Return [X, Y] of the center of cell containing provided text 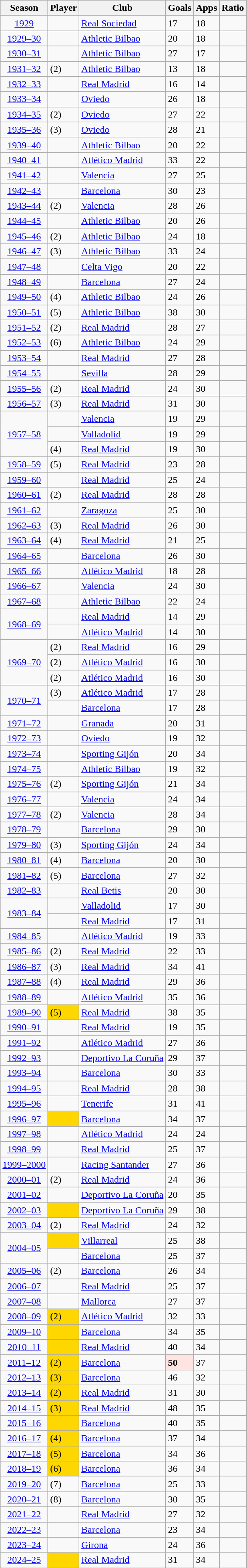
1976–77 [24, 799]
1929–30 [24, 38]
1972–73 [24, 738]
50 [180, 1362]
1943–44 [24, 206]
1954–55 [24, 373]
Player [64, 8]
Ratio [233, 8]
1949–50 [24, 297]
1955–56 [24, 388]
2022–23 [24, 1530]
1942–43 [24, 191]
2024–25 [24, 1560]
(7) [64, 1484]
2011–12 [24, 1362]
Real Sociedad [122, 23]
1992–93 [24, 1058]
1952–53 [24, 343]
1977–78 [24, 814]
2015–16 [24, 1423]
1998–99 [24, 1149]
Club [122, 8]
1932–33 [24, 84]
1957–58 [24, 434]
1956–57 [24, 403]
2009–10 [24, 1332]
Sevilla [122, 373]
1978–79 [24, 830]
1973–74 [24, 754]
Girona [122, 1545]
1948–49 [24, 282]
1975–76 [24, 784]
13 [180, 69]
2010–11 [24, 1347]
Racing Santander [122, 1165]
1999–2000 [24, 1165]
1934–35 [24, 114]
1945–46 [24, 236]
1974–75 [24, 769]
2002–03 [24, 1210]
2007–08 [24, 1301]
Granada [122, 723]
2016–17 [24, 1438]
1997–98 [24, 1134]
1985–86 [24, 952]
1979–80 [24, 845]
1946–47 [24, 251]
Real Betis [122, 890]
1990–91 [24, 1027]
Villarreal [122, 1241]
2013–14 [24, 1392]
Tenerife [122, 1103]
1991–92 [24, 1043]
1962–63 [24, 525]
1935–36 [24, 130]
1960–61 [24, 495]
1983–84 [24, 913]
2017–18 [24, 1454]
1930–31 [24, 54]
1944–45 [24, 221]
1969–70 [24, 662]
Season [24, 8]
1971–72 [24, 723]
Apps [207, 8]
1982–83 [24, 890]
1959–60 [24, 480]
1995–96 [24, 1103]
2012–13 [24, 1377]
1950–51 [24, 312]
1968–69 [24, 624]
48 [180, 1408]
1989–90 [24, 1012]
1933–34 [24, 99]
1965–66 [24, 571]
1984–85 [24, 936]
2006–07 [24, 1286]
46 [180, 1377]
1996–97 [24, 1119]
2003–04 [24, 1225]
1931–32 [24, 69]
2023–24 [24, 1545]
2001–02 [24, 1195]
1993–94 [24, 1073]
1994–95 [24, 1088]
2020–21 [24, 1499]
1963–64 [24, 541]
1929 [24, 23]
2008–09 [24, 1317]
1947–48 [24, 267]
Zaragoza [122, 510]
1981–82 [24, 875]
2004–05 [24, 1248]
2000–01 [24, 1180]
2021–22 [24, 1514]
1939–40 [24, 145]
Goals [180, 8]
1967–68 [24, 601]
1961–62 [24, 510]
1988–89 [24, 997]
(8) [64, 1499]
Mallorca [122, 1301]
1941–42 [24, 175]
1970–71 [24, 700]
1953–54 [24, 358]
1958–59 [24, 465]
1980–81 [24, 860]
1987–88 [24, 982]
1964–65 [24, 556]
Celta Vigo [122, 267]
1951–52 [24, 327]
1966–67 [24, 586]
2014–15 [24, 1408]
2018–19 [24, 1469]
1986–87 [24, 967]
2019–20 [24, 1484]
1940–41 [24, 160]
2005–06 [24, 1271]
